Find where the given text appears and provide that cell's center as [X, Y] coordinate. 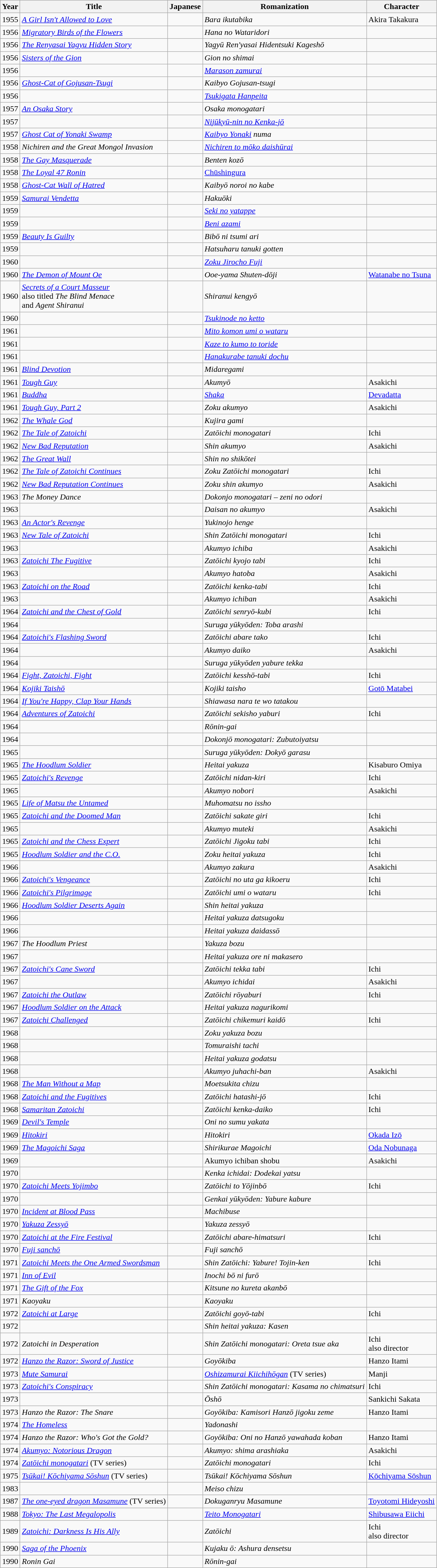
Zoku shin akumyo [285, 484]
Hoodlum Soldier and the C.O. [94, 854]
Ghost Cat of Yonaki Swamp [94, 134]
Shibusawa Eiichi [401, 1514]
Beni azami [285, 224]
Zatōichi monogatari (TV series) [94, 1463]
Bibō ni tsumi ari [285, 236]
Moetsukita chizu [285, 1084]
Heitai yakuza ore ni makasero [285, 956]
Zatoichi the Outlaw [94, 995]
Fight, Zatoichi, Fight [94, 676]
Shaka [285, 395]
Tough Guy, Part 2 [94, 408]
Inochi bō ni furō [285, 1275]
Nijūkyū-nin no Kenka-jō [285, 121]
The one-eyed dragon Masamune (TV series) [94, 1501]
Akumyo ichidai [285, 982]
The Gift of the Fox [94, 1288]
Zatōichi goyō-tabi [285, 1314]
Zatōichi senryō-kubi [285, 612]
Suruga yūkyōden: Toba arashi [285, 625]
Zatoichi: Darkness Is His Ally [94, 1531]
Zoku yakuza bozu [285, 1033]
Shin no shikōtei [285, 459]
Zatoichi The Fugitive [94, 561]
Shin heitai yakuza [285, 905]
Tsukinode no ketto [285, 318]
Bara ikutabika [285, 19]
Hanzo the Razor: Sword of Justice [94, 1361]
The Man Without a Map [94, 1084]
Seki no yatappe [285, 211]
Zatōichi nidan-kiri [285, 777]
Romanization [285, 7]
Tomuraishi tachi [285, 1046]
Beauty Is Guilty [94, 236]
Kojiki Taishō [94, 688]
Hanzo the Razor: The Snare [94, 1412]
Shin Zatōichi monogatari: Oreta tsue aka [285, 1344]
Hoodlum Soldier Deserts Again [94, 905]
The Hoodlum Priest [94, 943]
Zoku heitai yakuza [285, 854]
Shin Zatōichi monogatari: Kasama no chimatsuri [285, 1386]
Akumyo hatoba [285, 573]
Akumyo ichiban [285, 599]
Daisan no akumyo [285, 510]
Mito komon umi o wataru [285, 331]
Akumyo juhachi-ban [285, 1071]
Oshizamurai Kiichihōgan (TV series) [285, 1374]
Zatōichi abare tako [285, 637]
Dokuganryu Masamune [285, 1501]
Kaibyo Gojusan-tsugi [285, 83]
Yadonashi [285, 1425]
Shirikurae Magoichi [285, 1148]
Zatōichi sekisho yaburi [285, 714]
Akumyo nobori [285, 790]
The Renyasai Yagyu Hidden Story [94, 45]
Muhomatsu no issho [285, 803]
Heitai yakuza datsugoku [285, 918]
Akumyō [285, 382]
Character [401, 7]
An Actor's Revenge [94, 522]
Japanese [185, 7]
Akumyo ichiba [285, 548]
Zatōichi hatashi-jō [285, 1097]
Zoku Zatōichi monogatari [285, 471]
Manji [401, 1374]
Heitai yakuza [285, 765]
1989 [10, 1531]
Meiso chizu [285, 1489]
Zatoichi Challenged [94, 1020]
Blind Devotion [94, 369]
Zatōichi sakate giri [285, 816]
Kaibyo Yonaki numa [285, 134]
The Tale of Zatoichi Continues [94, 471]
Goyōkiba: Oni no Hanzō yawahada koban [285, 1438]
Zatōichi tekka tabi [285, 969]
Adventures of Zatoichi [94, 714]
Yukinojo henge [285, 522]
Zatoichi and the Fugitives [94, 1097]
Zatōichi abare-himatsuri [285, 1237]
Marason zamurai [285, 70]
Goyōkiba: Kamisori Hanzō jigoku zeme [285, 1412]
Kitsune no kureta akanbō [285, 1288]
Zatōichi umi o wataru [285, 892]
Akumyo: shima arashiaka [285, 1450]
Oni no sumu yakata [285, 1122]
Genkai yūkyōden: Yabure kabure [285, 1199]
Yakuza bozu [285, 943]
Zatoichi at Large [94, 1314]
Suruga yūkyōden: Dokyō garasu [285, 752]
Yagyū Ren'yasai Hidentsuki Kageshō [285, 45]
A Girl Isn't Allowed to Love [94, 19]
Heitai yakuza godatsu [285, 1058]
Zatoichi's Cane Sword [94, 969]
Gion no shimai [285, 58]
Kenka ichidai: Dodekai yatsu [285, 1173]
Yakuza Zessyō [94, 1224]
Zatoichi and the Doomed Man [94, 816]
Zatoichi's Vengeance [94, 880]
Zatōichi [285, 1531]
Nichiren to mōko daishūrai [285, 147]
Shin Zatōichi: Yabure! Tojin-ken [285, 1263]
The Demon of Mount Oe [94, 275]
Okada Izō [401, 1135]
Dokonjo monogatari – zeni no odori [285, 497]
Gotō Matabei [401, 688]
Kisaburo Omiya [401, 765]
Shin heitai yakuza: Kasen [285, 1326]
1983 [10, 1489]
Yakuza zessyō [285, 1224]
Zatōichi kenka-tabi [285, 586]
Zatoichi at the Fire Festival [94, 1237]
Sankichi Sakata [401, 1399]
Ōshō [285, 1399]
The Hoodlum Soldier [94, 765]
Shin Zatōichi monogatari [285, 535]
1987 [10, 1501]
Zatōichi no uta ga kikoeru [285, 880]
Samurai Vendetta [94, 198]
Akumyo zakura [285, 867]
Mute Samurai [94, 1374]
An Osaka Story [94, 109]
Zoku akumyo [285, 408]
Akumyo ichiban shobu [285, 1160]
Title [94, 7]
Tough Guy [94, 382]
Hanzo the Razor: Who's Got the Gold? [94, 1438]
Zatoichi Meets the One Armed Swordsman [94, 1263]
Hoodlum Soldier on the Attack [94, 1007]
Kaze to kumo to toride [285, 344]
Life of Matsu the Untamed [94, 803]
Goyōkiba [285, 1361]
Devil's Temple [94, 1122]
Ghost-Cat Wall of Hatred [94, 185]
Zatōichi kenka-daiko [285, 1109]
Hakuōki [285, 198]
Watanabe no Tsuna [401, 275]
Zatoichi and the Chest of Gold [94, 612]
Midaregami [285, 369]
Kujaku ō: Ashura densetsu [285, 1549]
The Tale of Zatoichi [94, 433]
Zatoichi and the Chess Expert [94, 841]
The Homeless [94, 1425]
Ronin Gai [94, 1561]
Sisters of the Gion [94, 58]
1955 [10, 19]
The Magoichi Saga [94, 1148]
Akumyo daiko [285, 650]
Zatōichi kyojo tabi [285, 561]
Migratory Birds of the Flowers [94, 32]
Dokonjō monogatari: Zubutoiyatsu [285, 739]
Shiawasa nara te wo tatakou [285, 701]
Shin akumyo [285, 446]
Hana no Wataridori [285, 32]
Kojiki taisho [285, 688]
New Bad Reputation Continues [94, 484]
Tsūkai! Kōchiyama Sōshun [285, 1476]
Zatoichi's Flashing Sword [94, 637]
If You're Happy, Clap Your Hands [94, 701]
Hanakurabe tanuki dochu [285, 356]
The Whale God [94, 420]
The Loyal 47 Ronin [94, 173]
Suruga yūkyōden yabure tekka [285, 663]
Samaritan Zatoichi [94, 1109]
Zatoichi's Conspiracy [94, 1386]
1988 [10, 1514]
Heitai yakuza nagurikomi [285, 1007]
Chūshingura [285, 173]
Zatoichi's Revenge [94, 777]
Nichiren and the Great Mongol Invasion [94, 147]
The Great Wall [94, 459]
Secrets of a Court Masseuralso titled The Blind Menaceand Agent Shiranui [94, 296]
Kaibyō noroi no kabe [285, 185]
Zatōichi rōyaburi [285, 995]
Tokyo: The Last Megalopolis [94, 1514]
Kujira gami [285, 420]
Zatoichi on the Road [94, 586]
Zatoichi Meets Yojimbo [94, 1186]
New Tale of Zatoichi [94, 535]
The Money Dance [94, 497]
Inn of Evil [94, 1275]
Tsūkai! Kōchiyama Sōshun (TV series) [94, 1476]
Ghost-Cat of Gojusan-Tsugi [94, 83]
Heitai yakuza daidassō [285, 931]
Zatōichi to Yōjinbō [285, 1186]
Akumyo: Notorious Dragon [94, 1450]
Tsukigata Hanpeita [285, 96]
New Bad Reputation [94, 446]
Year [10, 7]
Shiranui kengyō [285, 296]
Zoku Jirocho Fuji [285, 262]
Machibuse [285, 1212]
Kōchiyama Sōshun [401, 1476]
1975 [10, 1476]
Osaka monogatari [285, 109]
Devadatta [401, 395]
Saga of the Phoenix [94, 1549]
Oda Nobunaga [401, 1148]
Incident at Blood Pass [94, 1212]
The Gay Masquerade [94, 160]
Hatsuharu tanuki gotten [285, 249]
Zatoichi in Desperation [94, 1344]
Zatōichi Jigoku tabi [285, 841]
Akira Takakura [401, 19]
Zatōichi chikemuri kaidō [285, 1020]
Akumyo muteki [285, 829]
Toyotomi Hideyoshi [401, 1501]
Benten kozō [285, 160]
Zatoichi's Pilgrimage [94, 892]
Ooe-yama Shuten-dōji [285, 275]
Buddha [94, 395]
Teito Monogatari [285, 1514]
Zatōichi kesshō-tabi [285, 676]
